Determine the (x, y) coordinate at the center of the cell enclosing the given text.  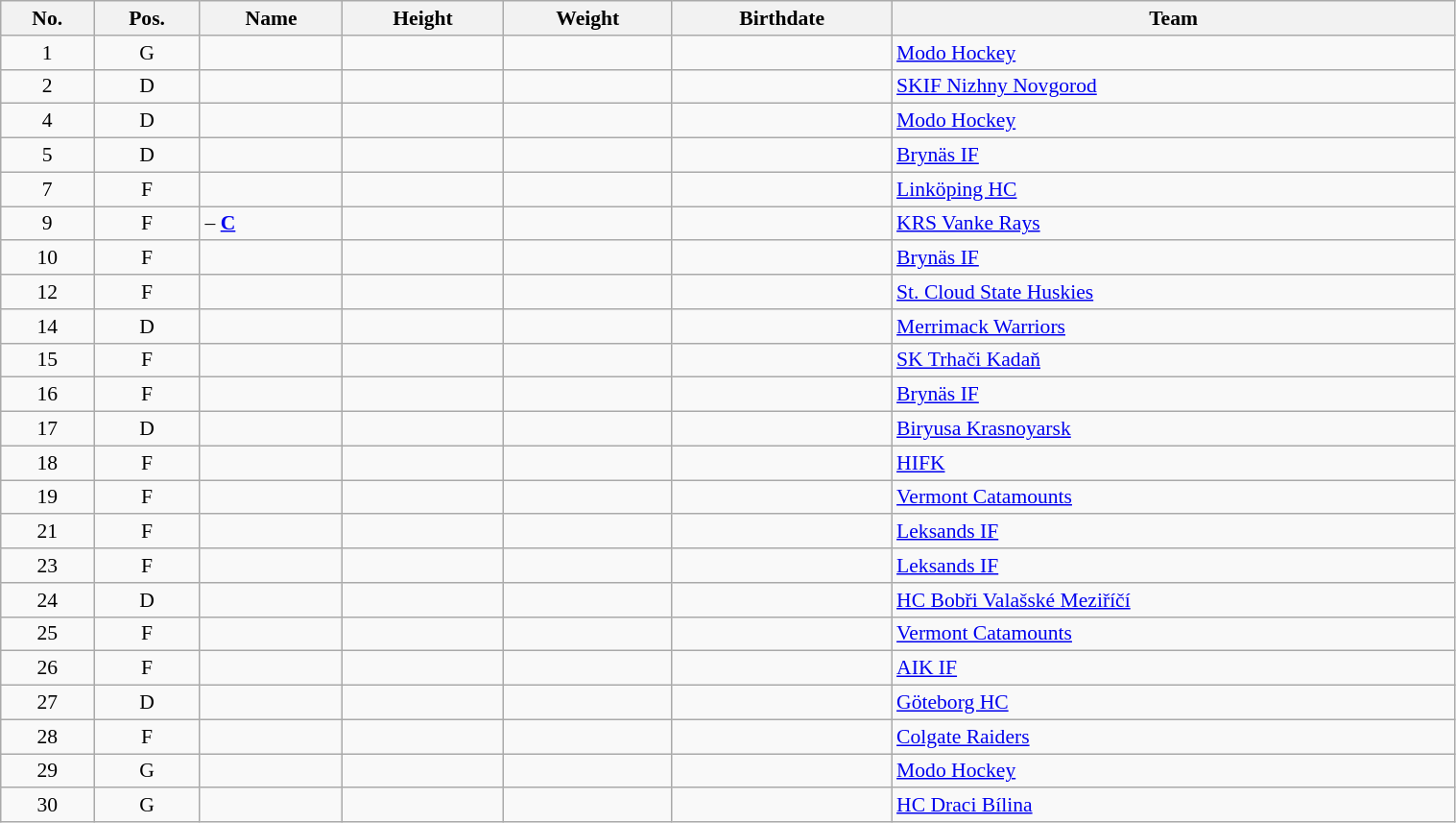
Birthdate (781, 18)
28 (48, 737)
18 (48, 463)
19 (48, 497)
7 (48, 189)
4 (48, 121)
Pos. (148, 18)
Göteborg HC (1173, 703)
Name (271, 18)
25 (48, 634)
AIK IF (1173, 668)
29 (48, 771)
Height (423, 18)
27 (48, 703)
Team (1173, 18)
Linköping HC (1173, 189)
23 (48, 566)
Merrimack Warriors (1173, 327)
24 (48, 600)
26 (48, 668)
Colgate Raiders (1173, 737)
SKIF Nizhny Novgorod (1173, 86)
No. (48, 18)
10 (48, 258)
HC Draci Bílina (1173, 806)
HC Bobři Valašské Meziříčí (1173, 600)
12 (48, 292)
9 (48, 224)
17 (48, 429)
15 (48, 360)
KRS Vanke Rays (1173, 224)
St. Cloud State Huskies (1173, 292)
Biryusa Krasnoyarsk (1173, 429)
5 (48, 156)
– C (271, 224)
14 (48, 327)
16 (48, 395)
1 (48, 53)
2 (48, 86)
SK Trhači Kadaň (1173, 360)
21 (48, 532)
HIFK (1173, 463)
30 (48, 806)
Weight (587, 18)
